Determine the (X, Y) coordinate at the center of the cell enclosing the given text.  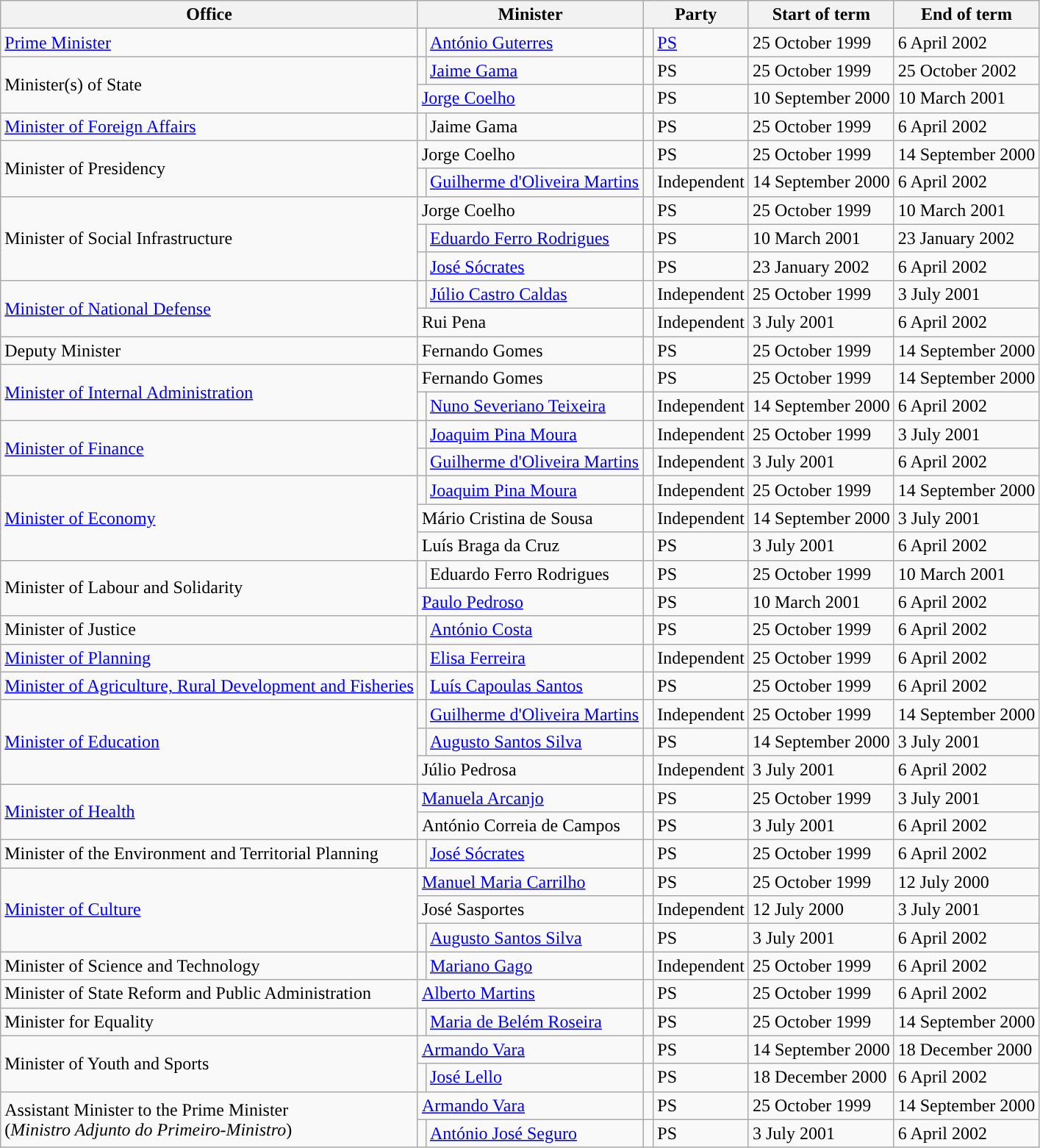
Maria de Belém Roseira (534, 1022)
Minister of Youth and Sports (209, 1063)
Minister of Foreign Affairs (209, 126)
Minister of Economy (209, 518)
Deputy Minister (209, 351)
Minister(s) of State (209, 85)
Manuel Maria Carrilho (530, 882)
António Guterres (534, 43)
Minister of Labour and Solidarity (209, 588)
António Correia de Campos (530, 826)
25 October 2002 (967, 71)
Minister of Science and Technology (209, 966)
Alberto Martins (530, 994)
Manuela Arcanjo (530, 797)
Minister of Social Infrastructure (209, 238)
Minister of Planning (209, 658)
António Costa (534, 630)
10 September 2000 (821, 98)
Minister of Presidency (209, 168)
Elisa Ferreira (534, 658)
Minister of Internal Administration (209, 392)
Júlio Castro Caldas (534, 294)
Office (209, 15)
Minister of Finance (209, 448)
Minister of Education (209, 742)
Party (696, 15)
Mário Cristina de Sousa (530, 518)
Luís Capoulas Santos (534, 686)
Luís Braga da Cruz (530, 546)
End of term (967, 15)
Júlio Pedrosa (530, 769)
Prime Minister (209, 43)
Minister of Justice (209, 630)
Minister of Culture (209, 910)
Minister of the Environment and Territorial Planning (209, 854)
José Lello (534, 1077)
Minister of National Defense (209, 308)
Minister of State Reform and Public Administration (209, 994)
António José Seguro (534, 1133)
Minister of Health (209, 811)
Rui Pena (530, 322)
Start of term (821, 15)
José Sasportes (530, 910)
Assistant Minister to the Prime Minister(Ministro Adjunto do Primeiro-Ministro) (209, 1119)
Nuno Severiano Teixeira (534, 406)
Minister (530, 15)
Mariano Gago (534, 966)
Paulo Pedroso (530, 602)
Minister for Equality (209, 1022)
Minister of Agriculture, Rural Development and Fisheries (209, 686)
